Identify which cell holds the provided text, then report its [x, y] central coordinate. 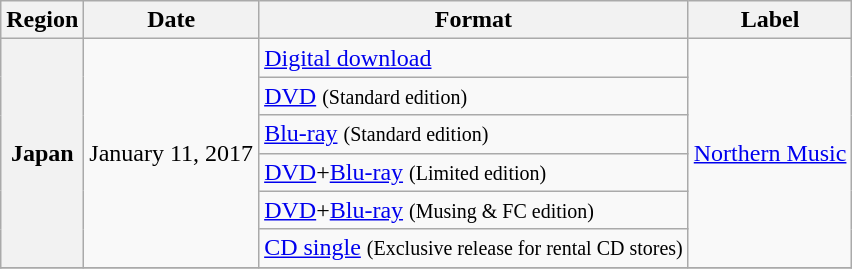
Northern Music [770, 153]
Format [474, 20]
Label [770, 20]
CD single (Exclusive release for rental CD stores) [474, 248]
Date [172, 20]
Digital download [474, 58]
DVD+Blu-ray (Musing & FC edition) [474, 210]
Region [42, 20]
Blu-ray (Standard edition) [474, 134]
January 11, 2017 [172, 153]
DVD+Blu-ray (Limited edition) [474, 172]
Japan [42, 153]
DVD (Standard edition) [474, 96]
